Locate the cell with the specified text and output its (X, Y) center coordinate. 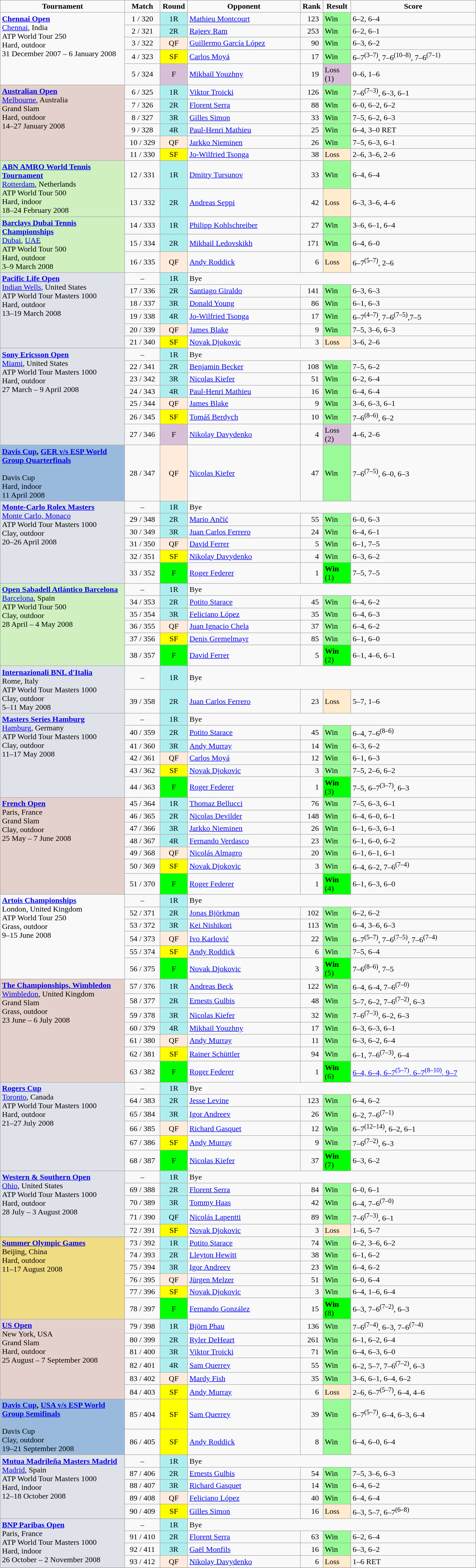
3–6, 6–1, 6–4 (413, 225)
Davis Cup, USA v/s ESP World Group Semifinals Davis Cup Clay, outdoor 19–21 September 2008 (63, 1427)
66 / 385 (143, 1128)
26 / 345 (143, 417)
1 / 320 (143, 19)
47 (312, 473)
19 / 338 (143, 316)
7–5, 6–4 (413, 952)
ABN AMRO World Tennis TournamentRotterdam, NetherlandsATP World Tour 500Hard, indoor18–24 February 2008 (63, 189)
4 / 323 (143, 57)
Tomáš Berdych (244, 417)
136 (312, 1326)
Fernando Verdasco (244, 841)
Win (7) (337, 1161)
86 (312, 303)
6–1, 6–0, 6–2 (413, 841)
6–3, 5–7, 6–7(6–8) (413, 1511)
33 / 352 (143, 573)
84 / 403 (143, 1392)
62 / 381 (143, 1054)
Win (4) (337, 884)
42 / 361 (143, 758)
Score (413, 6)
Rank (312, 6)
126 (312, 92)
6–4, 6–3 (413, 614)
Mutua Madrileña Masters MadridMadrid, SpainATP World Tour Masters 1000Hard, indoor12–18 October 2008 (63, 1487)
Opponent (244, 6)
59 / 378 (143, 1015)
9 / 328 (143, 130)
49 / 368 (143, 853)
Win (1) (337, 573)
6–7(5–7), 6–4, 6–3, 6–4 (413, 1414)
5–7, 1–6 (413, 701)
6–4, 7–6(8–6) (413, 732)
2 / 321 (143, 31)
71 (312, 1352)
6–4, 6–0 (413, 243)
Loss (2) (337, 435)
78 / 397 (143, 1308)
Mathieu Montcourt (244, 19)
20 / 339 (143, 330)
25 / 344 (143, 404)
76 (312, 804)
Fernando González (244, 1308)
10 / 329 (143, 142)
13 / 332 (143, 203)
Australian OpenMelbourne, AustraliaGrand SlamHard, outdoor14–27 January 2008 (63, 123)
6–0, 6–3 (413, 520)
7–5, 2–6, 6–2 (413, 770)
6–4, 6–4, 6–7(5–7), 6–7(8–10), 9–7 (413, 1071)
24 (312, 532)
7 / 326 (143, 105)
6–4, 6–3, 6–0 (413, 1352)
54 / 373 (143, 938)
6–1, 6–2 (413, 1255)
8 (312, 1442)
Nicolás Lapentti (244, 1217)
6–2, 3–6, 6–2 (413, 1243)
52 / 371 (143, 913)
Match (143, 6)
2–6, 6–7(5–7), 6–4, 4–6 (413, 1392)
86 / 405 (143, 1442)
Tommy Haas (244, 1202)
60 / 379 (143, 1028)
Jesse Levine (244, 1100)
6–4, 6–0, 6–4 (413, 1442)
6–3, 6–3, 6–1 (413, 1028)
88 / 407 (143, 1486)
Rajeev Ram (244, 31)
6–4, 6–4, 7–6(7–0) (413, 986)
Tournament (63, 6)
6–4, 6–1 (413, 532)
Chennai OpenChennai, IndiaATP World Tour 250Hard, outdoor31 December 2007 – 6 January 2008 (63, 49)
39 (312, 1414)
57 / 376 (143, 986)
75 / 394 (143, 1267)
1–6 RET (413, 1562)
74 / 393 (143, 1255)
Philipp Kohlschreiber (244, 225)
113 (312, 925)
89 (312, 1217)
87 / 406 (143, 1473)
11 (312, 1041)
Rogers CupToronto, CanadaATP World Tour Masters 1000Hard, outdoor21–27 July 2008 (63, 1126)
Artois ChampionshipsLondon, United KingdomATP World Tour 250Grass, outdoor9–15 June 2008 (63, 937)
55 / 374 (143, 952)
37 / 356 (143, 639)
29 / 348 (143, 520)
Lleyton Hewitt (244, 1255)
90 / 409 (143, 1511)
102 (312, 913)
Masters Series HamburgHamburg, GermanyATP World Tour Masters 1000Clay, outdoor11–17 May 2008 (63, 755)
1–6, 5–7 (413, 1230)
Win (8) (337, 1308)
US OpenNew York, USAGrand SlamHard, outdoor25 August – 7 September 2008 (63, 1359)
22 (312, 938)
30 / 349 (143, 532)
Donald Young (244, 303)
43 / 362 (143, 770)
27 (312, 225)
8 / 327 (143, 118)
77 / 396 (143, 1292)
Jonas Björkman (244, 913)
Sony Ericsson OpenMiami, United StatesATP World Tour Masters 1000Hard, outdoor27 March – 9 April 2008 (63, 397)
Benjamin Becker (244, 367)
7–5, 6–2 (413, 367)
6–1, 6–3, 6–1 (413, 828)
51 / 370 (143, 884)
63 (312, 1537)
19 (312, 74)
16 / 335 (143, 262)
Nicolás Almagro (244, 853)
Loss (1) (337, 74)
21 / 340 (143, 342)
74 (312, 1243)
French OpenParis, FranceGrand SlamClay, outdoor25 May – 7 June 2008 (63, 846)
38 / 357 (143, 655)
12 / 331 (143, 174)
25 (312, 130)
3 / 322 (143, 43)
6–1, 6–2, 6–4 (413, 1339)
2–6, 3–6, 2–6 (413, 154)
Dmitry Tursunov (244, 174)
53 / 372 (143, 925)
171 (312, 243)
6–4, 6–0, 6–1 (413, 816)
6–1, 7–6(7–3), 6–4 (413, 1054)
40 (312, 1498)
Ivo Karlović (244, 938)
Andreas Seppi (244, 203)
6–7(4–7), 7–6(7–5),7–5 (413, 316)
6 / 325 (143, 92)
7–5, 6–7(3–7), 6–3 (413, 787)
6–1, 4–6, 6–1 (413, 655)
Kei Nishikori (244, 925)
Open Sabadell Atlántico BarcelonaBarcelona, SpainATP World Tour 500Clay, outdoor28 April – 4 May 2008 (63, 624)
32 (312, 1015)
40 / 359 (143, 732)
41 / 360 (143, 746)
56 / 375 (143, 969)
3–6, 6–3, 6–1 (413, 404)
69 / 388 (143, 1189)
14 / 333 (143, 225)
15 (312, 1308)
Win (5) (337, 969)
7–6(7–3), 6–3, 6–1 (413, 92)
Result (337, 6)
Win (3) (337, 787)
48 (312, 1000)
83 / 402 (143, 1378)
7–6(7–3), 6–2, 6–3 (413, 1015)
7–6(8–6), 6–2 (413, 417)
28 / 347 (143, 473)
68 / 387 (143, 1161)
Thomaz Bellucci (244, 804)
6–0, 6–4 (413, 1280)
67 / 386 (143, 1143)
36 / 355 (143, 626)
6–2, 7–6(7–1) (413, 1114)
6–4, 7–6(7–0) (413, 1202)
Gaël Monfils (244, 1549)
Barclays Dubai Tennis ChampionshipsDubai, UAEATP World Tour 500Hard, outdoor3–9 March 2008 (63, 245)
6–7(3–7), 7–6(10–8), 7–6(7–1) (413, 57)
Mikhail Ledovskikh (244, 243)
Summer Olympic Games Beijing, ChinaHard, outdoor11–17 August 2008 (63, 1278)
Pacific Life OpenIndian Wells, United StatesATP World Tour Masters 1000Hard, outdoor13–19 March 2008 (63, 311)
Win (6) (337, 1071)
The Championships, WimbledonWimbledon, United KingdomGrand SlamGrass, outdoor23 June – 6 July 2008 (63, 1031)
6–3, 6–3 (413, 291)
Guillermo García López (244, 43)
5 / 324 (143, 74)
3–6, 2–6 (413, 342)
39 / 358 (143, 701)
7–6(7–5), 6–0, 6–3 (413, 473)
6–1, 6–1, 6–1 (413, 853)
122 (312, 986)
6–3, 7–6(7–2), 6–3 (413, 1308)
54 (312, 1473)
3–6, 6–1, 6–4, 6–2 (413, 1378)
20 (312, 853)
34 / 353 (143, 602)
44 / 363 (143, 787)
6–3, 3–6, 4–6 (413, 203)
6–4, 3–6, 6–3 (413, 925)
7–5, 6–2, 6–3 (413, 118)
71 / 390 (143, 1217)
6–7(5–7), 2–6 (413, 262)
48 / 367 (143, 841)
11 / 330 (143, 154)
93 / 412 (143, 1562)
6–2, 5–7, 7–6(7–2), 6–3 (413, 1365)
91 / 410 (143, 1537)
80 / 399 (143, 1339)
45 / 364 (143, 804)
Monte-Carlo Rolex MastersMonte Carlo, MonacoATP World Tour Masters 1000Clay, outdoor20–26 April 2008 (63, 542)
94 (312, 1054)
7–6(8–6), 7–5 (413, 969)
65 / 384 (143, 1114)
6–1, 6–3, 6–0 (413, 884)
Win (2) (337, 655)
Mardy Fish (244, 1378)
108 (312, 367)
85 / 404 (143, 1414)
58 / 377 (143, 1000)
0–6, 1–6 (413, 74)
6–2, 6–1 (413, 31)
Mario Ančić (244, 520)
31 / 350 (143, 544)
Björn Phau (244, 1326)
6–7(12–14), 6–2, 6–1 (413, 1128)
7–6(7–2), 6–3 (413, 1143)
27 / 346 (143, 435)
7–5, 7–5 (413, 573)
6–4, 6–2, 7–6(7–4) (413, 866)
Juan Ignacio Chela (244, 626)
Jürgen Melzer (244, 1280)
148 (312, 816)
76 / 395 (143, 1280)
89 / 408 (143, 1498)
Internazionali BNL d'ItaliaRome, ItalyATP World Tour Masters 1000Clay, outdoor5–11 May 2008 (63, 689)
61 / 380 (143, 1041)
6–1, 7–5 (413, 544)
6–4, 1–6, 6–4 (413, 1292)
7–6(7–4), 6–3, 7–6(7–4) (413, 1326)
24 / 343 (143, 391)
32 / 351 (143, 556)
Ryler DeHeart (244, 1339)
35 / 354 (143, 614)
70 / 389 (143, 1202)
Western & Southern OpenOhio, United StatesATP World Tour Masters 1000Hard, outdoor28 July – 3 August 2008 (63, 1204)
50 / 369 (143, 866)
23 / 342 (143, 379)
Nicolas Devilder (244, 816)
15 / 334 (143, 243)
Denis Gremelmayr (244, 639)
64 / 383 (143, 1100)
92 / 411 (143, 1549)
Round (174, 6)
79 / 398 (143, 1326)
Davis Cup, GER v/s ESP World Group Quarterfinals Davis Cup Hard, indoor 11 April 2008 (63, 473)
88 (312, 105)
261 (312, 1339)
17 / 336 (143, 291)
BNP Paribas OpenParis, FranceATP World Tour Masters 1000Hard, indoor26 October – 2 November 2008 (63, 1543)
6–4, 3–0 RET (413, 130)
7–6(7–3), 6–1 (413, 1217)
73 / 392 (143, 1243)
Rainer Schüttler (244, 1054)
81 / 400 (143, 1352)
22 / 341 (143, 367)
46 / 365 (143, 816)
18 / 337 (143, 303)
47 / 366 (143, 828)
253 (312, 31)
85 (312, 639)
6–2, 6–2 (413, 913)
6–1, 6–0 (413, 639)
82 / 401 (143, 1365)
72 / 391 (143, 1230)
6–0, 6–1 (413, 1189)
5–7, 6–2, 7–6(7–2), 6–3 (413, 1000)
90 (312, 43)
10 (312, 417)
6–0, 6–2, 6–2 (413, 105)
4–6, 2–6 (413, 435)
63 / 382 (143, 1071)
Andreas Beck (244, 986)
Santiago Giraldo (244, 291)
6–3, 6–2, 6–4 (413, 1041)
141 (312, 291)
84 (312, 1189)
6–7(5–7), 7–6(7–5), 7–6(7–4) (413, 938)
